Determine the [x, y] coordinate at the center of the cell enclosing the given text.  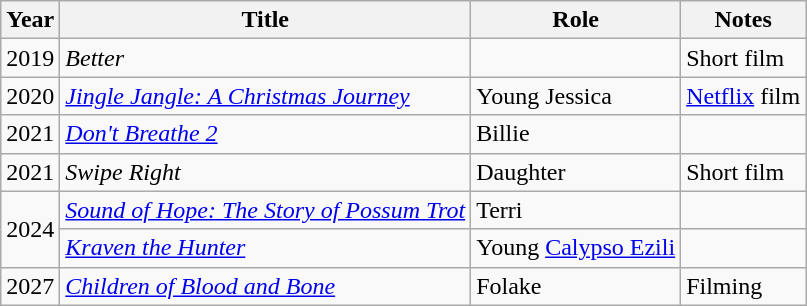
Year [30, 20]
Netflix film [744, 96]
2019 [30, 58]
Kraven the Hunter [266, 248]
Title [266, 20]
Better [266, 58]
Notes [744, 20]
Jingle Jangle: A Christmas Journey [266, 96]
2027 [30, 286]
Terri [576, 210]
Sound of Hope: The Story of Possum Trot [266, 210]
2020 [30, 96]
Filming [744, 286]
Billie [576, 134]
Don't Breathe 2 [266, 134]
Young Jessica [576, 96]
Role [576, 20]
Daughter [576, 172]
Young Calypso Ezili [576, 248]
Folake [576, 286]
Children of Blood and Bone [266, 286]
Swipe Right [266, 172]
2024 [30, 229]
